For the text-containing cell, return its midpoint in (x, y) coordinate format. 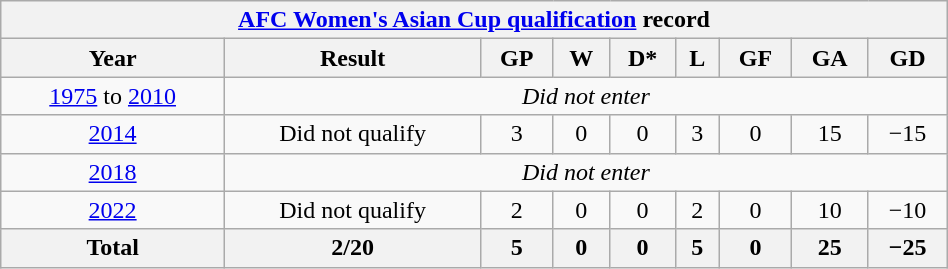
−15 (908, 134)
2014 (113, 134)
2022 (113, 210)
W (582, 58)
25 (829, 248)
GD (908, 58)
Result (353, 58)
−25 (908, 248)
GP (517, 58)
Year (113, 58)
L (697, 58)
2/20 (353, 248)
Total (113, 248)
AFC Women's Asian Cup qualification record (474, 20)
2018 (113, 172)
10 (829, 210)
1975 to 2010 (113, 96)
GA (829, 58)
D* (643, 58)
GF (755, 58)
−10 (908, 210)
15 (829, 134)
